Capture the cell that displays the provided text and extract its (X, Y) central coordinate. 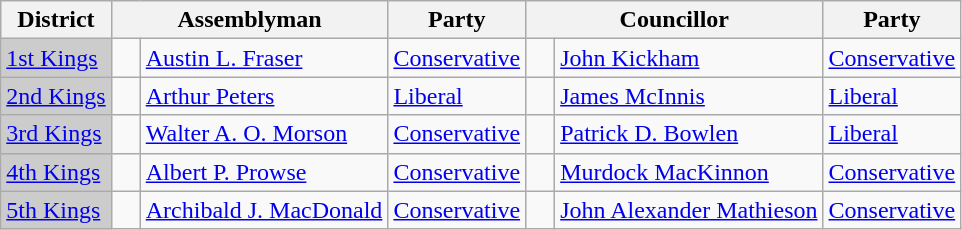
Patrick D. Bowlen (689, 134)
Walter A. O. Morson (264, 134)
Councillor (674, 20)
John Kickham (689, 58)
5th Kings (56, 210)
Archibald J. MacDonald (264, 210)
District (56, 20)
2nd Kings (56, 96)
John Alexander Mathieson (689, 210)
1st Kings (56, 58)
3rd Kings (56, 134)
4th Kings (56, 172)
Murdock MacKinnon (689, 172)
James McInnis (689, 96)
Assemblyman (250, 20)
Arthur Peters (264, 96)
Austin L. Fraser (264, 58)
Albert P. Prowse (264, 172)
